Return the [x, y] coordinate for the center point of the cell that contains the specified text.  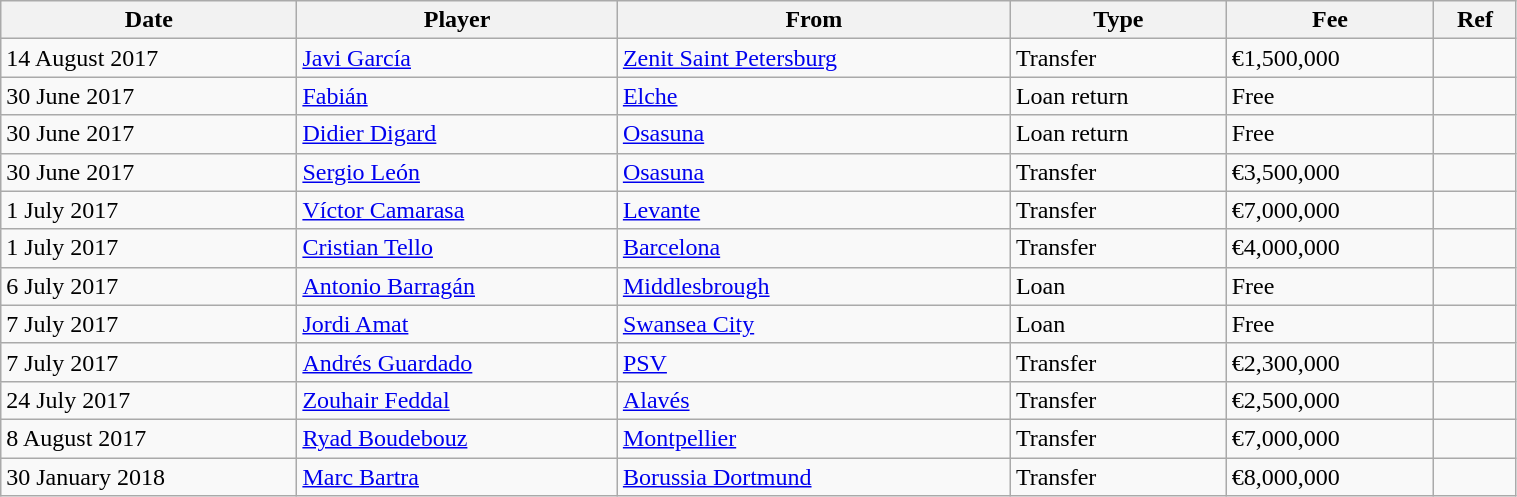
Barcelona [814, 248]
Cristian Tello [457, 248]
8 August 2017 [149, 438]
6 July 2017 [149, 286]
Middlesbrough [814, 286]
Borussia Dortmund [814, 477]
Swansea City [814, 324]
€2,500,000 [1330, 400]
Elche [814, 96]
Ryad Boudebouz [457, 438]
Zouhair Feddal [457, 400]
Antonio Barragán [457, 286]
€4,000,000 [1330, 248]
14 August 2017 [149, 58]
Player [457, 20]
Fabián [457, 96]
Jordi Amat [457, 324]
From [814, 20]
Zenit Saint Petersburg [814, 58]
24 July 2017 [149, 400]
Marc Bartra [457, 477]
Type [1118, 20]
€1,500,000 [1330, 58]
Montpellier [814, 438]
€2,300,000 [1330, 362]
Andrés Guardado [457, 362]
Javi García [457, 58]
30 January 2018 [149, 477]
€8,000,000 [1330, 477]
PSV [814, 362]
Alavés [814, 400]
Víctor Camarasa [457, 210]
€3,500,000 [1330, 172]
Sergio León [457, 172]
Ref [1475, 20]
Levante [814, 210]
Date [149, 20]
Fee [1330, 20]
Didier Digard [457, 134]
